Search for the cell housing the specified text and yield its [X, Y] center coordinate. 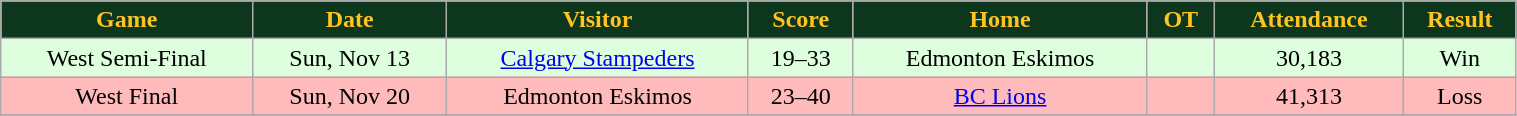
Home [1000, 20]
Visitor [598, 20]
Date [350, 20]
Sun, Nov 20 [350, 96]
BC Lions [1000, 96]
Win [1460, 58]
Game [127, 20]
30,183 [1308, 58]
West Semi-Final [127, 58]
Calgary Stampeders [598, 58]
Sun, Nov 13 [350, 58]
West Final [127, 96]
19–33 [800, 58]
OT [1180, 20]
23–40 [800, 96]
Attendance [1308, 20]
Result [1460, 20]
Score [800, 20]
Loss [1460, 96]
41,313 [1308, 96]
